Capture the cell that displays the provided text and extract its (x, y) central coordinate. 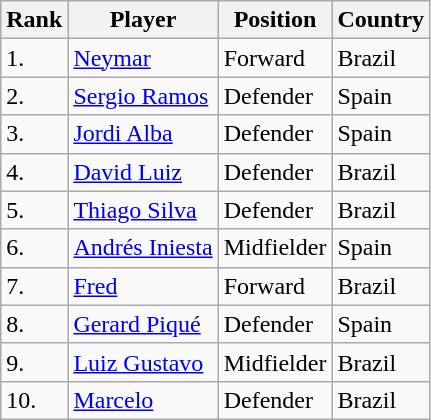
3. (34, 134)
4. (34, 172)
9. (34, 362)
Thiago Silva (143, 210)
6. (34, 248)
2. (34, 96)
Position (275, 20)
David Luiz (143, 172)
1. (34, 58)
Country (381, 20)
Gerard Piqué (143, 324)
Neymar (143, 58)
Rank (34, 20)
Player (143, 20)
10. (34, 400)
Marcelo (143, 400)
5. (34, 210)
Andrés Iniesta (143, 248)
7. (34, 286)
Fred (143, 286)
Jordi Alba (143, 134)
Sergio Ramos (143, 96)
8. (34, 324)
Luiz Gustavo (143, 362)
